Output the (X, Y) coordinate of the center of the cell containing the given text.  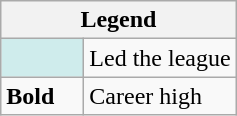
Led the league (160, 58)
Career high (160, 96)
Bold (42, 96)
Legend (118, 20)
